Detect which cell encompasses the target text, then output its [x, y] center coordinate. 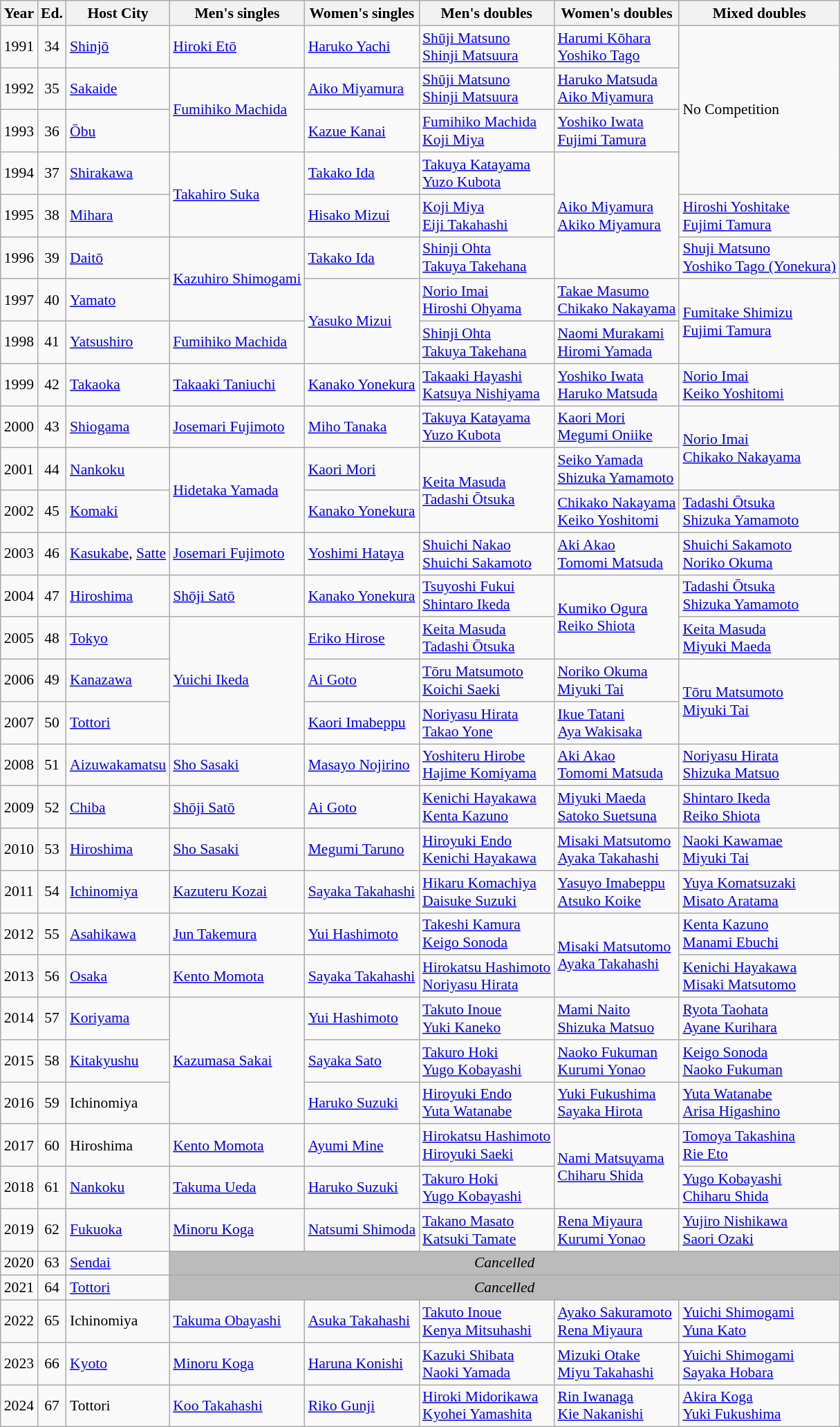
2022 [19, 1322]
Kazumasa Sakai [236, 1061]
Naomi MurakamiHiromi Yamada [617, 343]
37 [52, 173]
65 [52, 1322]
Eriko Hirose [362, 639]
67 [52, 1406]
Yatsushiro [118, 343]
49 [52, 680]
51 [52, 765]
Kyoto [118, 1363]
Shinjō [118, 47]
Yuta WatanabeArisa Higashino [759, 1103]
Hirokatsu HashimotoNoriyasu Hirata [487, 976]
Kasukabe, Satte [118, 553]
Aiko MiyamuraAkiko Miyamura [617, 216]
Takaaki HayashiKatsuya Nishiyama [487, 384]
Asuka Takahashi [362, 1322]
38 [52, 216]
Yuki FukushimaSayaka Hirota [617, 1103]
2013 [19, 976]
55 [52, 933]
Takae MasumoChikako Nakayama [617, 300]
Sayaka Sato [362, 1061]
1991 [19, 47]
Kazuhiro Shimogami [236, 279]
2011 [19, 892]
2006 [19, 680]
2020 [19, 1263]
1997 [19, 300]
Kaori MoriMegumi Oniike [617, 427]
Fumihiko MachidaKoji Miya [487, 131]
Year [19, 13]
Riko Gunji [362, 1406]
Kaori Mori [362, 469]
Tomoya TakashinaRie Eto [759, 1145]
53 [52, 849]
Hiroki MidorikawaKyohei Yamashita [487, 1406]
Host City [118, 13]
1996 [19, 257]
2008 [19, 765]
Yoshimi Hataya [362, 553]
Tokyo [118, 639]
1998 [19, 343]
Hikaru KomachiyaDaisuke Suzuki [487, 892]
Norio ImaiKeiko Yoshitomi [759, 384]
Women's singles [362, 13]
59 [52, 1103]
Takano MasatoKatsuki Tamate [487, 1229]
2024 [19, 1406]
64 [52, 1288]
2021 [19, 1288]
Rena MiyauraKurumi Yonao [617, 1229]
2001 [19, 469]
50 [52, 723]
2002 [19, 512]
Ayumi Mine [362, 1145]
Naoko FukumanKurumi Yonao [617, 1061]
2019 [19, 1229]
Shiogama [118, 427]
63 [52, 1263]
Takeshi KamuraKeigo Sonoda [487, 933]
52 [52, 808]
Hiroyuki EndoYuta Watanabe [487, 1103]
Takahiro Suka [236, 194]
Kaori Imabeppu [362, 723]
Akira KogaYuki Fukushima [759, 1406]
Hisako Mizui [362, 216]
Mixed doubles [759, 13]
2000 [19, 427]
Miho Tanaka [362, 427]
Kitakyushu [118, 1061]
Takuma Ueda [236, 1188]
Asahikawa [118, 933]
No Competition [759, 110]
Sakaide [118, 88]
2010 [19, 849]
Tōru MatsumotoKoichi Saeki [487, 680]
1993 [19, 131]
Men's singles [236, 13]
34 [52, 47]
Keigo SonodaNaoko Fukuman [759, 1061]
Sendai [118, 1263]
Shuichi SakamotoNoriko Okuma [759, 553]
Kenta KazunoManami Ebuchi [759, 933]
Takuto InoueYuki Kaneko [487, 1019]
43 [52, 427]
Hiroki Etō [236, 47]
Ayako SakuramotoRena Miyaura [617, 1322]
60 [52, 1145]
47 [52, 596]
Mihara [118, 216]
Shintaro IkedaReiko Shiota [759, 808]
Kenichi HayakawaMisaki Matsutomo [759, 976]
1992 [19, 88]
Miyuki MaedaSatoko Suetsuna [617, 808]
Masayo Nojirino [362, 765]
2007 [19, 723]
Koji MiyaEiji Takahashi [487, 216]
45 [52, 512]
Ōbu [118, 131]
Kazuteru Kozai [236, 892]
Osaka [118, 976]
Kumiko OguraReiko Shiota [617, 617]
2004 [19, 596]
Noriyasu HirataShizuka Matsuo [759, 765]
2018 [19, 1188]
Komaki [118, 512]
Mami NaitoShizuka Matsuo [617, 1019]
Ed. [52, 13]
Norio ImaiHiroshi Ohyama [487, 300]
Jun Takemura [236, 933]
1999 [19, 384]
61 [52, 1188]
Yamato [118, 300]
Chiba [118, 808]
Takuma Obayashi [236, 1322]
Haruko MatsudaAiko Miyamura [617, 88]
Takuto InoueKenya Mitsuhashi [487, 1322]
57 [52, 1019]
41 [52, 343]
Fukuoka [118, 1229]
Chikako NakayamaKeiko Yoshitomi [617, 512]
Kazue Kanai [362, 131]
2009 [19, 808]
Men's doubles [487, 13]
Natsumi Shimoda [362, 1229]
Tōru MatsumotoMiyuki Tai [759, 702]
2012 [19, 933]
Takaaki Taniuchi [236, 384]
2017 [19, 1145]
Haruna Konishi [362, 1363]
Aiko Miyamura [362, 88]
Seiko YamadaShizuka Yamamoto [617, 469]
48 [52, 639]
Hiroyuki EndoKenichi Hayakawa [487, 849]
Naoki KawamaeMiyuki Tai [759, 849]
Kenichi HayakawaKenta Kazuno [487, 808]
1994 [19, 173]
Ryota TaohataAyane Kurihara [759, 1019]
Yuichi ShimogamiYuna Kato [759, 1322]
Yoshiko IwataFujimi Tamura [617, 131]
Takaoka [118, 384]
Yuichi Ikeda [236, 680]
58 [52, 1061]
Haruko Yachi [362, 47]
56 [52, 976]
54 [52, 892]
Fumitake ShimizuFujimi Tamura [759, 321]
Women's doubles [617, 13]
Hiroshi YoshitakeFujimi Tamura [759, 216]
Rin IwanagaKie Nakanishi [617, 1406]
Norio ImaiChikako Nakayama [759, 448]
Noriyasu HirataTakao Yone [487, 723]
2015 [19, 1061]
Hidetaka Yamada [236, 490]
Hirokatsu HashimotoHiroyuki Saeki [487, 1145]
Shirakawa [118, 173]
Koriyama [118, 1019]
36 [52, 131]
Keita MasudaMiyuki Maeda [759, 639]
44 [52, 469]
Aizuwakamatsu [118, 765]
2014 [19, 1019]
Yujiro NishikawaSaori Ozaki [759, 1229]
62 [52, 1229]
Yoshiko IwataHaruko Matsuda [617, 384]
2016 [19, 1103]
Kanazawa [118, 680]
1995 [19, 216]
Yoshiteru HirobeHajime Komiyama [487, 765]
40 [52, 300]
Noriko OkumaMiyuki Tai [617, 680]
Harumi KōharaYoshiko Tago [617, 47]
66 [52, 1363]
Ikue TataniAya Wakisaka [617, 723]
46 [52, 553]
Tsuyoshi FukuiShintaro Ikeda [487, 596]
Shuichi NakaoShuichi Sakamoto [487, 553]
Koo Takahashi [236, 1406]
Yasuyo ImabeppuAtsuko Koike [617, 892]
Mizuki OtakeMiyu Takahashi [617, 1363]
2005 [19, 639]
42 [52, 384]
Shuji MatsunoYoshiko Tago (Yonekura) [759, 257]
Nami MatsuyamaChiharu Shida [617, 1166]
2023 [19, 1363]
39 [52, 257]
35 [52, 88]
Yuya KomatsuzakiMisato Aratama [759, 892]
Daitō [118, 257]
Yasuko Mizui [362, 321]
2003 [19, 553]
Yuichi ShimogamiSayaka Hobara [759, 1363]
Yugo KobayashiChiharu Shida [759, 1188]
Megumi Taruno [362, 849]
Kazuki ShibataNaoki Yamada [487, 1363]
